Capture the cell that displays the provided text and extract its [x, y] central coordinate. 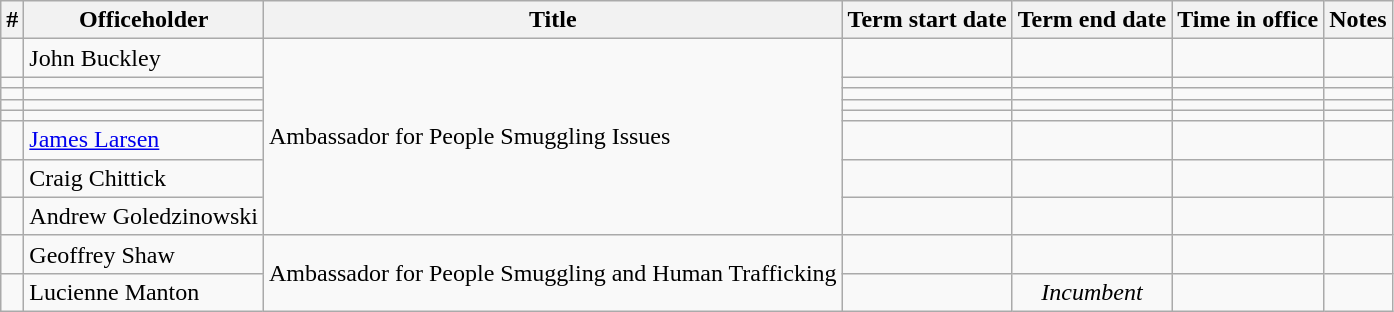
Incumbent [1092, 292]
Craig Chittick [144, 178]
Term start date [927, 20]
Officeholder [144, 20]
James Larsen [144, 140]
Andrew Goledzinowski [144, 216]
Ambassador for People Smuggling Issues [554, 137]
Title [554, 20]
Notes [1358, 20]
Geoffrey Shaw [144, 254]
Ambassador for People Smuggling and Human Trafficking [554, 273]
Time in office [1248, 20]
Term end date [1092, 20]
Lucienne Manton [144, 292]
John Buckley [144, 58]
# [12, 20]
